Find where the given text appears and provide that cell's center as [X, Y] coordinate. 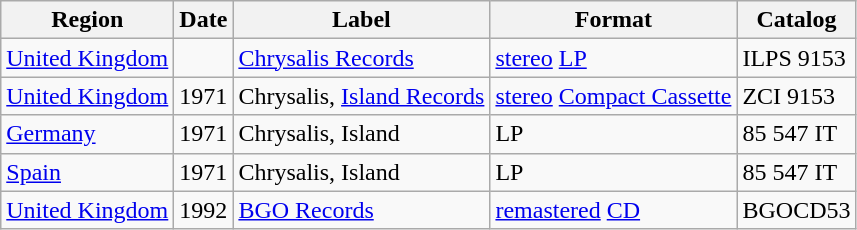
Spain [88, 172]
Germany [88, 134]
stereo Compact Cassette [614, 96]
Region [88, 20]
ILPS 9153 [796, 58]
Chrysalis Records [362, 58]
Date [204, 20]
remastered CD [614, 210]
Format [614, 20]
1992 [204, 210]
BGOCD53 [796, 210]
Chrysalis, Island Records [362, 96]
Catalog [796, 20]
Label [362, 20]
stereo LP [614, 58]
BGO Records [362, 210]
ZCI 9153 [796, 96]
